Scan for the cell matching the given text and deliver its (x, y) coordinate at center. 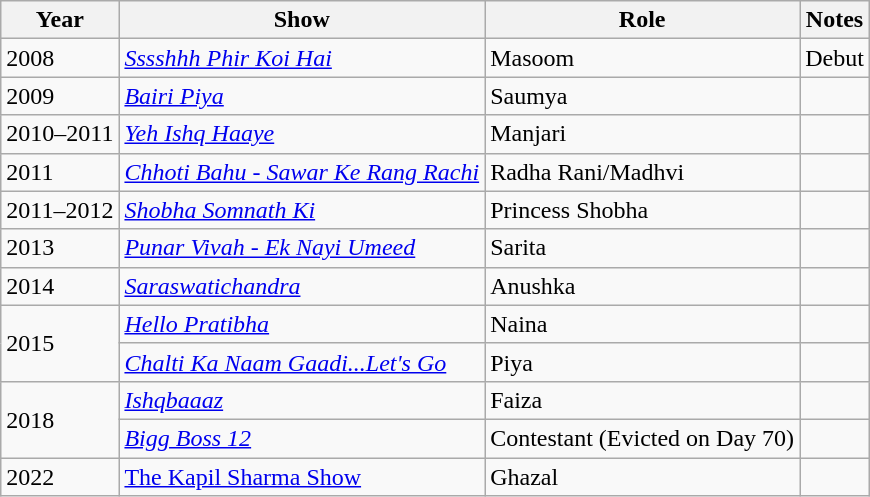
Punar Vivah - Ek Nayi Umeed (302, 248)
Shobha Somnath Ki (302, 210)
Bairi Piya (302, 96)
Saraswatichandra (302, 286)
2018 (60, 419)
Manjari (642, 134)
2008 (60, 58)
Chalti Ka Naam Gaadi...Let's Go (302, 362)
2011 (60, 172)
Bigg Boss 12 (302, 438)
Chhoti Bahu - Sawar Ke Rang Rachi (302, 172)
Faiza (642, 400)
Notes (835, 20)
Princess Shobha (642, 210)
2011–2012 (60, 210)
Piya (642, 362)
Ghazal (642, 477)
Anushka (642, 286)
Yeh Ishq Haaye (302, 134)
Naina (642, 324)
2022 (60, 477)
Masoom (642, 58)
Hello Pratibha (302, 324)
2015 (60, 343)
2014 (60, 286)
Contestant (Evicted on Day 70) (642, 438)
Sssshhh Phir Koi Hai (302, 58)
2010–2011 (60, 134)
Show (302, 20)
Debut (835, 58)
Saumya (642, 96)
Radha Rani/Madhvi (642, 172)
Year (60, 20)
Sarita (642, 248)
2009 (60, 96)
Ishqbaaaz (302, 400)
Role (642, 20)
2013 (60, 248)
The Kapil Sharma Show (302, 477)
